Find where the given text appears and provide that cell's center as [x, y] coordinate. 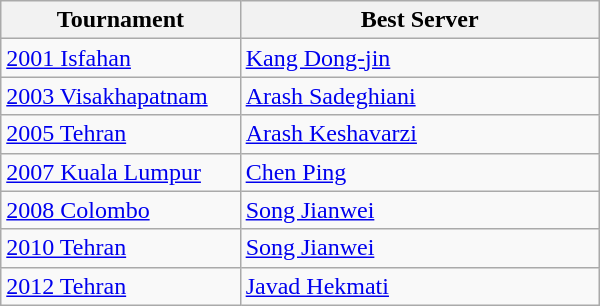
2012 Tehran [120, 286]
Tournament [120, 20]
2008 Colombo [120, 210]
Arash Sadeghiani [420, 96]
2003 Visakhapatnam [120, 96]
Chen Ping [420, 172]
Javad Hekmati [420, 286]
2010 Tehran [120, 248]
Kang Dong-jin [420, 58]
2001 Isfahan [120, 58]
Best Server [420, 20]
2005 Tehran [120, 134]
2007 Kuala Lumpur [120, 172]
Arash Keshavarzi [420, 134]
